Search for the cell housing the specified text and yield its [X, Y] center coordinate. 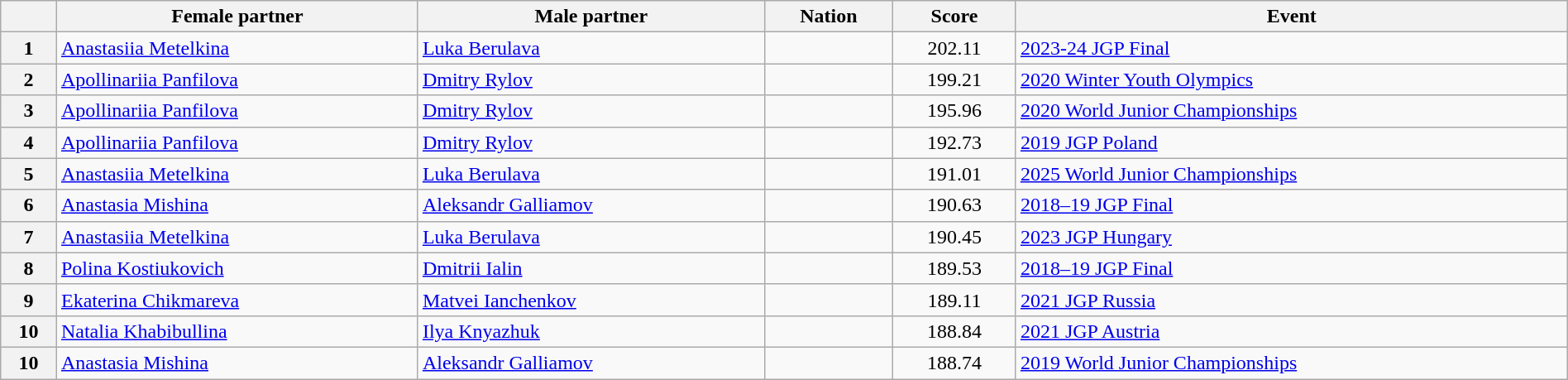
Dmitrii Ialin [590, 268]
1 [29, 48]
2023-24 JGP Final [1292, 48]
Male partner [590, 17]
190.63 [954, 205]
189.11 [954, 300]
3 [29, 111]
2019 JGP Poland [1292, 142]
2019 World Junior Championships [1292, 363]
2020 Winter Youth Olympics [1292, 79]
Ekaterina Chikmareva [237, 300]
Female partner [237, 17]
191.01 [954, 174]
Natalia Khabibullina [237, 331]
Polina Kostiukovich [237, 268]
Nation [829, 17]
Score [954, 17]
192.73 [954, 142]
4 [29, 142]
2023 JGP Hungary [1292, 237]
190.45 [954, 237]
195.96 [954, 111]
202.11 [954, 48]
199.21 [954, 79]
Event [1292, 17]
9 [29, 300]
2021 JGP Russia [1292, 300]
188.84 [954, 331]
2025 World Junior Championships [1292, 174]
6 [29, 205]
189.53 [954, 268]
Ilya Knyazhuk [590, 331]
2 [29, 79]
2021 JGP Austria [1292, 331]
5 [29, 174]
7 [29, 237]
188.74 [954, 363]
2020 World Junior Championships [1292, 111]
Matvei Ianchenkov [590, 300]
8 [29, 268]
